For the text-containing cell, return its midpoint in [X, Y] coordinate format. 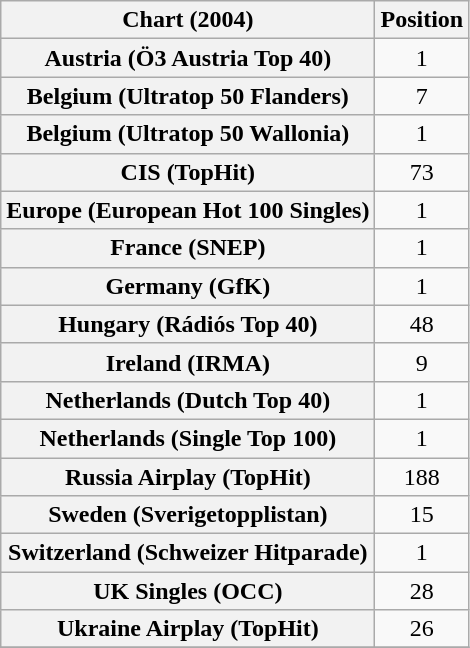
28 [422, 591]
26 [422, 629]
Germany (GfK) [188, 286]
Chart (2004) [188, 20]
9 [422, 362]
15 [422, 515]
Austria (Ö3 Austria Top 40) [188, 58]
48 [422, 324]
Hungary (Rádiós Top 40) [188, 324]
Switzerland (Schweizer Hitparade) [188, 553]
CIS (TopHit) [188, 172]
73 [422, 172]
188 [422, 477]
7 [422, 96]
Belgium (Ultratop 50 Wallonia) [188, 134]
Russia Airplay (TopHit) [188, 477]
Netherlands (Single Top 100) [188, 438]
Ireland (IRMA) [188, 362]
Position [422, 20]
Europe (European Hot 100 Singles) [188, 210]
Belgium (Ultratop 50 Flanders) [188, 96]
Ukraine Airplay (TopHit) [188, 629]
Sweden (Sverigetopplistan) [188, 515]
UK Singles (OCC) [188, 591]
Netherlands (Dutch Top 40) [188, 400]
France (SNEP) [188, 248]
